Return the (X, Y) coordinate for the center point of the cell that contains the specified text.  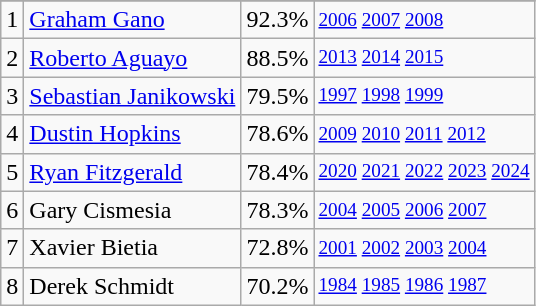
2009 2010 2011 2012 (424, 134)
7 (12, 248)
78.6% (278, 134)
Xavier Bietia (132, 248)
4 (12, 134)
78.3% (278, 210)
1997 1998 1999 (424, 96)
2004 2005 2006 2007 (424, 210)
Ryan Fitzgerald (132, 172)
72.8% (278, 248)
2001 2002 2003 2004 (424, 248)
92.3% (278, 20)
1 (12, 20)
Derek Schmidt (132, 286)
2020 2021 2022 2023 2024 (424, 172)
Gary Cismesia (132, 210)
Sebastian Janikowski (132, 96)
2006 2007 2008 (424, 20)
2013 2014 2015 (424, 58)
8 (12, 286)
1984 1985 1986 1987 (424, 286)
78.4% (278, 172)
Roberto Aguayo (132, 58)
88.5% (278, 58)
Dustin Hopkins (132, 134)
70.2% (278, 286)
Graham Gano (132, 20)
5 (12, 172)
6 (12, 210)
3 (12, 96)
79.5% (278, 96)
2 (12, 58)
